Scan for the cell matching the given text and deliver its [x, y] coordinate at center. 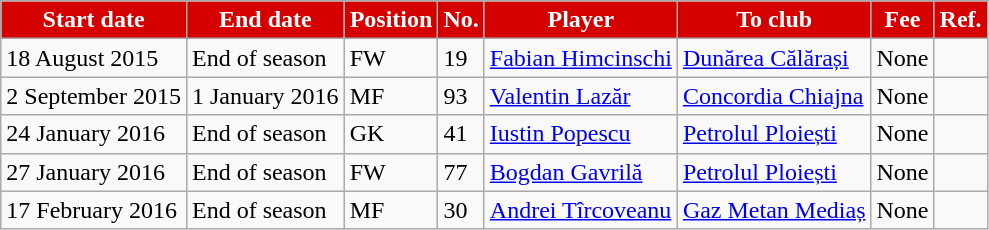
Andrei Tîrcoveanu [580, 210]
18 August 2015 [94, 58]
Valentin Lazăr [580, 96]
19 [461, 58]
To club [774, 20]
Start date [94, 20]
17 February 2016 [94, 210]
27 January 2016 [94, 172]
2 September 2015 [94, 96]
77 [461, 172]
30 [461, 210]
Ref. [960, 20]
Fee [902, 20]
No. [461, 20]
Player [580, 20]
41 [461, 134]
Fabian Himcinschi [580, 58]
Bogdan Gavrilă [580, 172]
Position [391, 20]
93 [461, 96]
1 January 2016 [265, 96]
Concordia Chiajna [774, 96]
Iustin Popescu [580, 134]
GK [391, 134]
Gaz Metan Mediaș [774, 210]
Dunărea Călărași [774, 58]
24 January 2016 [94, 134]
End date [265, 20]
